Extract the (X, Y) coordinate from the center of the cell holding the provided text.  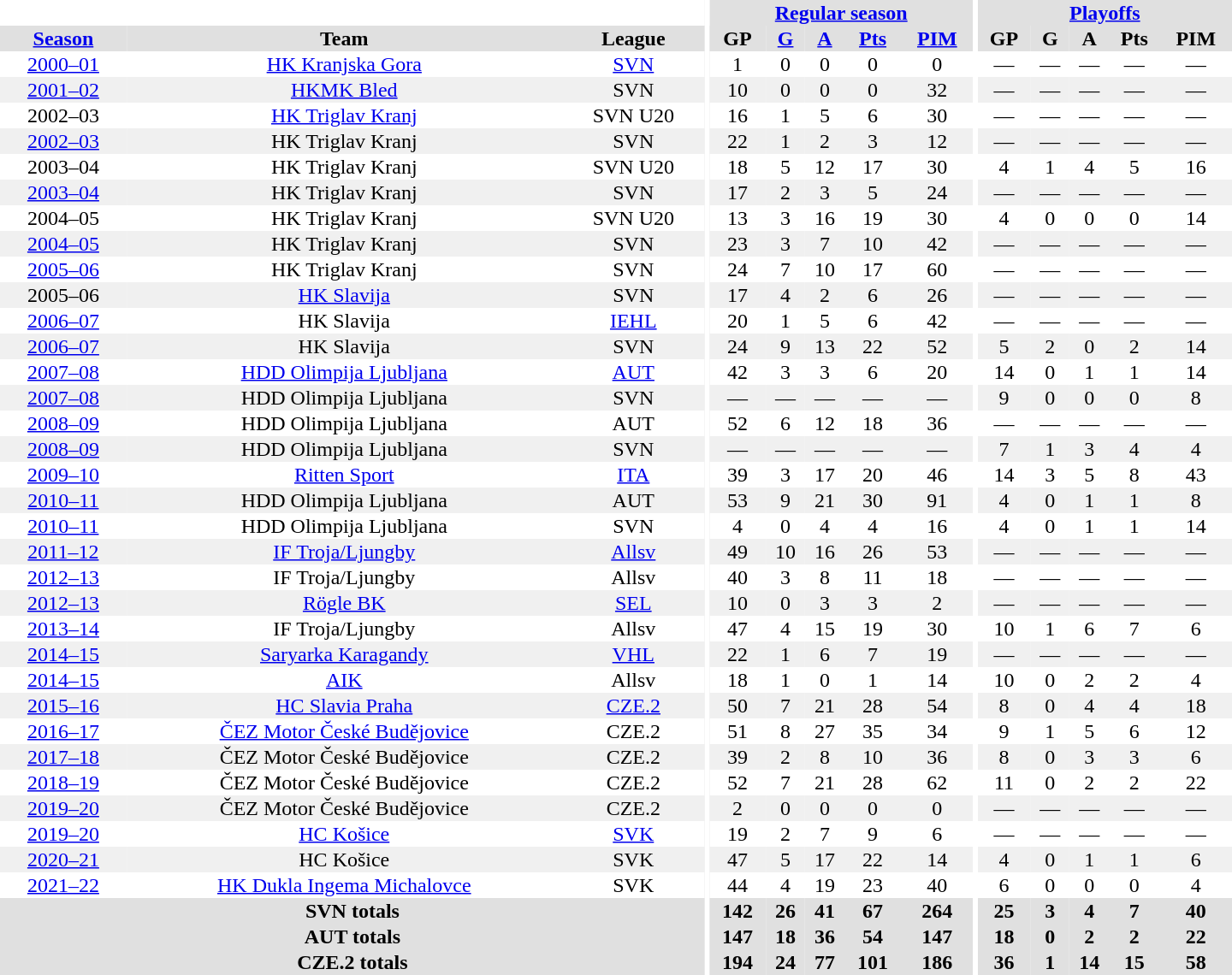
Playoffs (1105, 13)
2017–18 (63, 757)
27 (825, 731)
HK Kranjska Gora (344, 64)
186 (937, 962)
49 (737, 552)
2013–14 (63, 629)
HC Slavia Praha (344, 706)
41 (825, 911)
2016–17 (63, 731)
91 (937, 500)
142 (737, 911)
HKMK Bled (344, 90)
101 (873, 962)
Season (63, 38)
2001–02 (63, 90)
51 (737, 731)
Team (344, 38)
46 (937, 475)
SVN totals (352, 911)
Rögle BK (344, 603)
SEL (633, 603)
32 (937, 90)
77 (825, 962)
2000–01 (63, 64)
25 (1004, 911)
60 (937, 269)
62 (937, 783)
43 (1196, 475)
34 (937, 731)
35 (873, 731)
ITA (633, 475)
194 (737, 962)
2018–19 (63, 783)
VHL (633, 654)
AIK (344, 680)
44 (737, 885)
Saryarka Karagandy (344, 654)
IEHL (633, 321)
Regular season (842, 13)
Ritten Sport (344, 475)
2020–21 (63, 860)
CZE.2 totals (352, 962)
58 (1196, 962)
2015–16 (63, 706)
2021–22 (63, 885)
264 (937, 911)
2011–12 (63, 552)
AUT totals (352, 937)
HK Dukla Ingema Michalovce (344, 885)
67 (873, 911)
League (633, 38)
2009–10 (63, 475)
50 (737, 706)
